Search for the cell housing the specified text and yield its [X, Y] center coordinate. 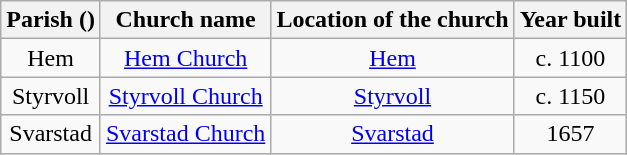
Location of the church [392, 20]
c. 1100 [570, 58]
Parish () [51, 20]
Church name [185, 20]
1657 [570, 134]
Year built [570, 20]
Styrvoll Church [185, 96]
c. 1150 [570, 96]
Hem Church [185, 58]
Svarstad Church [185, 134]
